Detect which cell encompasses the target text, then output its (X, Y) center coordinate. 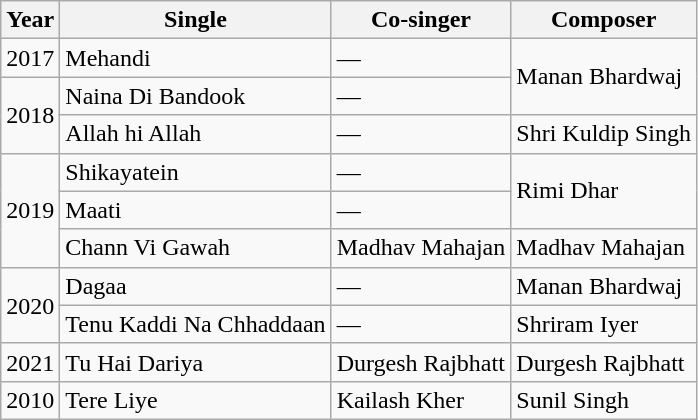
Shikayatein (196, 172)
2019 (30, 210)
Tere Liye (196, 400)
2018 (30, 115)
Year (30, 20)
Co-singer (421, 20)
Shri Kuldip Singh (604, 134)
Shriram Iyer (604, 324)
Naina Di Bandook (196, 96)
Kailash Kher (421, 400)
Allah hi Allah (196, 134)
Dagaa (196, 286)
Sunil Singh (604, 400)
Tu Hai Dariya (196, 362)
2021 (30, 362)
Rimi Dhar (604, 191)
Maati (196, 210)
Mehandi (196, 58)
2017 (30, 58)
Composer (604, 20)
2020 (30, 305)
Single (196, 20)
Tenu Kaddi Na Chhaddaan (196, 324)
Chann Vi Gawah (196, 248)
2010 (30, 400)
